Detect which cell encompasses the target text, then output its [X, Y] center coordinate. 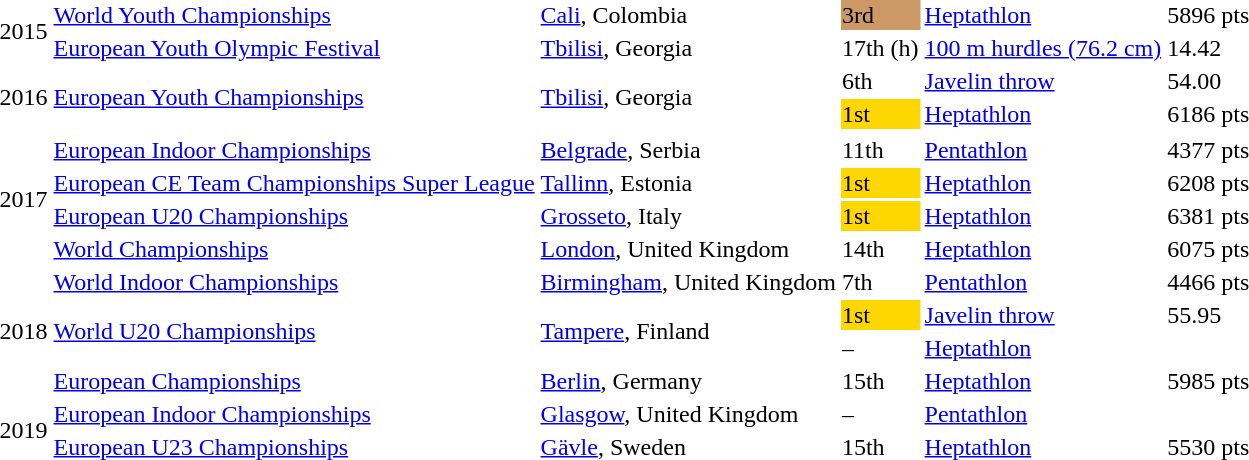
7th [880, 282]
World Indoor Championships [294, 282]
100 m hurdles (76.2 cm) [1043, 48]
Cali, Colombia [688, 15]
6th [880, 81]
World Youth Championships [294, 15]
15th [880, 381]
European CE Team Championships Super League [294, 183]
Belgrade, Serbia [688, 150]
Birmingham, United Kingdom [688, 282]
World Championships [294, 249]
World U20 Championships [294, 332]
Tallinn, Estonia [688, 183]
3rd [880, 15]
London, United Kingdom [688, 249]
European Youth Olympic Festival [294, 48]
European U20 Championships [294, 216]
Berlin, Germany [688, 381]
14th [880, 249]
Grosseto, Italy [688, 216]
17th (h) [880, 48]
11th [880, 150]
Glasgow, United Kingdom [688, 414]
European Youth Championships [294, 98]
Tampere, Finland [688, 332]
European Championships [294, 381]
